Output the (X, Y) coordinate of the center of the cell containing the given text.  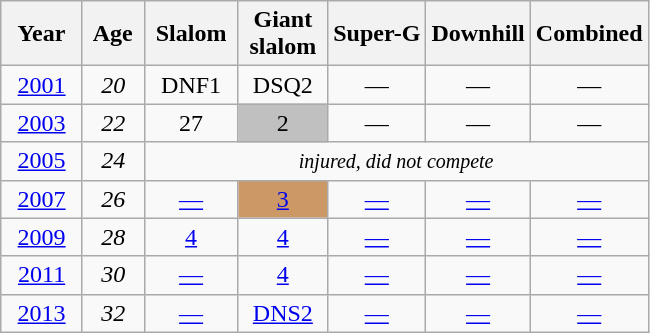
2003 (42, 123)
32 (113, 313)
2005 (42, 161)
Age (113, 34)
Year (42, 34)
3 (283, 199)
30 (113, 275)
2001 (42, 85)
2007 (42, 199)
Downhill (478, 34)
Combined (589, 34)
2009 (42, 237)
injured, did not compete (396, 161)
DSQ2 (283, 85)
2011 (42, 275)
2013 (42, 313)
2 (283, 123)
24 (113, 161)
28 (113, 237)
DNF1 (191, 85)
26 (113, 199)
22 (113, 123)
20 (113, 85)
Super-G (377, 34)
Giant slalom (283, 34)
Slalom (191, 34)
DNS2 (283, 313)
27 (191, 123)
